Find where the given text appears and provide that cell's center as (x, y) coordinate. 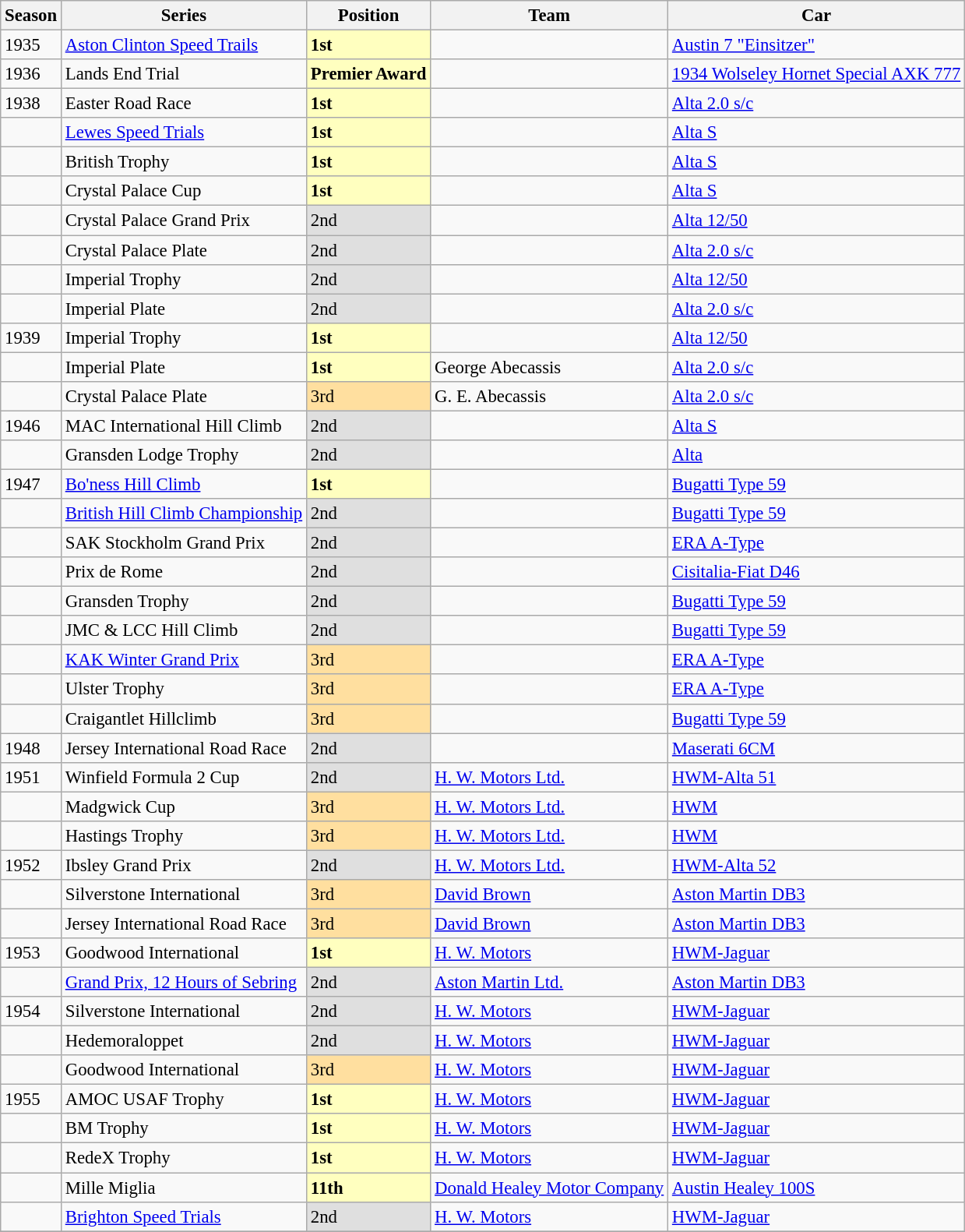
MAC International Hill Climb (184, 425)
1936 (31, 74)
Team (550, 16)
Prix de Rome (184, 572)
JMC & LCC Hill Climb (184, 630)
Ibsley Grand Prix (184, 865)
Ulster Trophy (184, 690)
Gransden Trophy (184, 602)
AMOC USAF Trophy (184, 1100)
1938 (31, 104)
Cisitalia-Fiat D46 (816, 572)
RedeX Trophy (184, 1158)
Lewes Speed Trials (184, 132)
1947 (31, 484)
Craigantlet Hillclimb (184, 718)
Hedemoraloppet (184, 1041)
1952 (31, 865)
Maserati 6CM (816, 748)
HWM-Alta 52 (816, 865)
Brighton Speed Trials (184, 1216)
1946 (31, 425)
Madgwick Cup (184, 807)
SAK Stockholm Grand Prix (184, 543)
1951 (31, 777)
1934 Wolseley Hornet Special AXK 777 (816, 74)
1955 (31, 1100)
BM Trophy (184, 1129)
1953 (31, 953)
Easter Road Race (184, 104)
Season (31, 16)
Mille Miglia (184, 1188)
Aston Clinton Speed Trails (184, 45)
Position (368, 16)
Winfield Formula 2 Cup (184, 777)
1954 (31, 1011)
Premier Award (368, 74)
Crystal Palace Cup (184, 191)
HWM-Alta 51 (816, 777)
Austin 7 "Einsitzer" (816, 45)
British Trophy (184, 162)
G. E. Abecassis (550, 397)
Aston Martin Ltd. (550, 983)
Alta (816, 455)
KAK Winter Grand Prix (184, 660)
Grand Prix, 12 Hours of Sebring (184, 983)
Bo'ness Hill Climb (184, 484)
British Hill Climb Championship (184, 514)
Gransden Lodge Trophy (184, 455)
Donald Healey Motor Company (550, 1188)
1948 (31, 748)
Crystal Palace Grand Prix (184, 221)
Lands End Trial (184, 74)
Austin Healey 100S (816, 1188)
Hastings Trophy (184, 836)
1935 (31, 45)
George Abecassis (550, 367)
Series (184, 16)
11th (368, 1188)
Car (816, 16)
1939 (31, 337)
